Scan for the cell matching the given text and deliver its [x, y] coordinate at center. 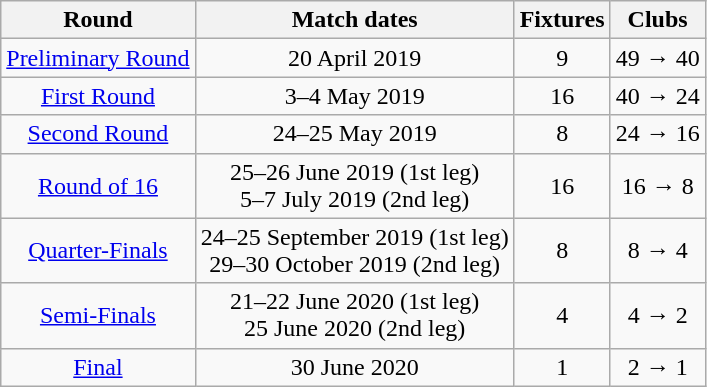
4 → 2 [658, 316]
Semi-Finals [98, 316]
Clubs [658, 20]
49 → 40 [658, 58]
3–4 May 2019 [354, 96]
Match dates [354, 20]
40 → 24 [658, 96]
9 [562, 58]
30 June 2020 [354, 367]
20 April 2019 [354, 58]
Second Round [98, 134]
8 → 4 [658, 250]
1 [562, 367]
24–25 May 2019 [354, 134]
Preliminary Round [98, 58]
First Round [98, 96]
Round [98, 20]
21–22 June 2020 (1st leg) 25 June 2020 (2nd leg) [354, 316]
16 → 8 [658, 186]
24 → 16 [658, 134]
Quarter-Finals [98, 250]
4 [562, 316]
25–26 June 2019 (1st leg)5–7 July 2019 (2nd leg) [354, 186]
Round of 16 [98, 186]
Final [98, 367]
2 → 1 [658, 367]
Fixtures [562, 20]
24–25 September 2019 (1st leg)29–30 October 2019 (2nd leg) [354, 250]
